Pinpoint the cell where the given text exists, returning its (x, y) midpoint coordinate. 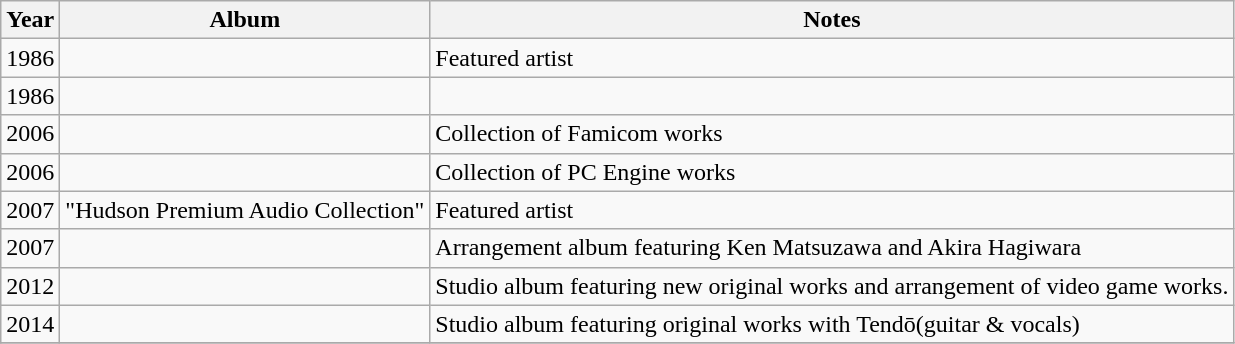
2012 (30, 286)
Studio album featuring new original works and arrangement of video game works. (832, 286)
Year (30, 20)
Notes (832, 20)
Studio album featuring original works with Tendō(guitar & vocals) (832, 324)
Arrangement album featuring Ken Matsuzawa and Akira Hagiwara (832, 248)
Album (245, 20)
Collection of Famicom works (832, 134)
"Hudson Premium Audio Collection" (245, 210)
2014 (30, 324)
Collection of PC Engine works (832, 172)
